Identify which cell holds the provided text, then report its (X, Y) central coordinate. 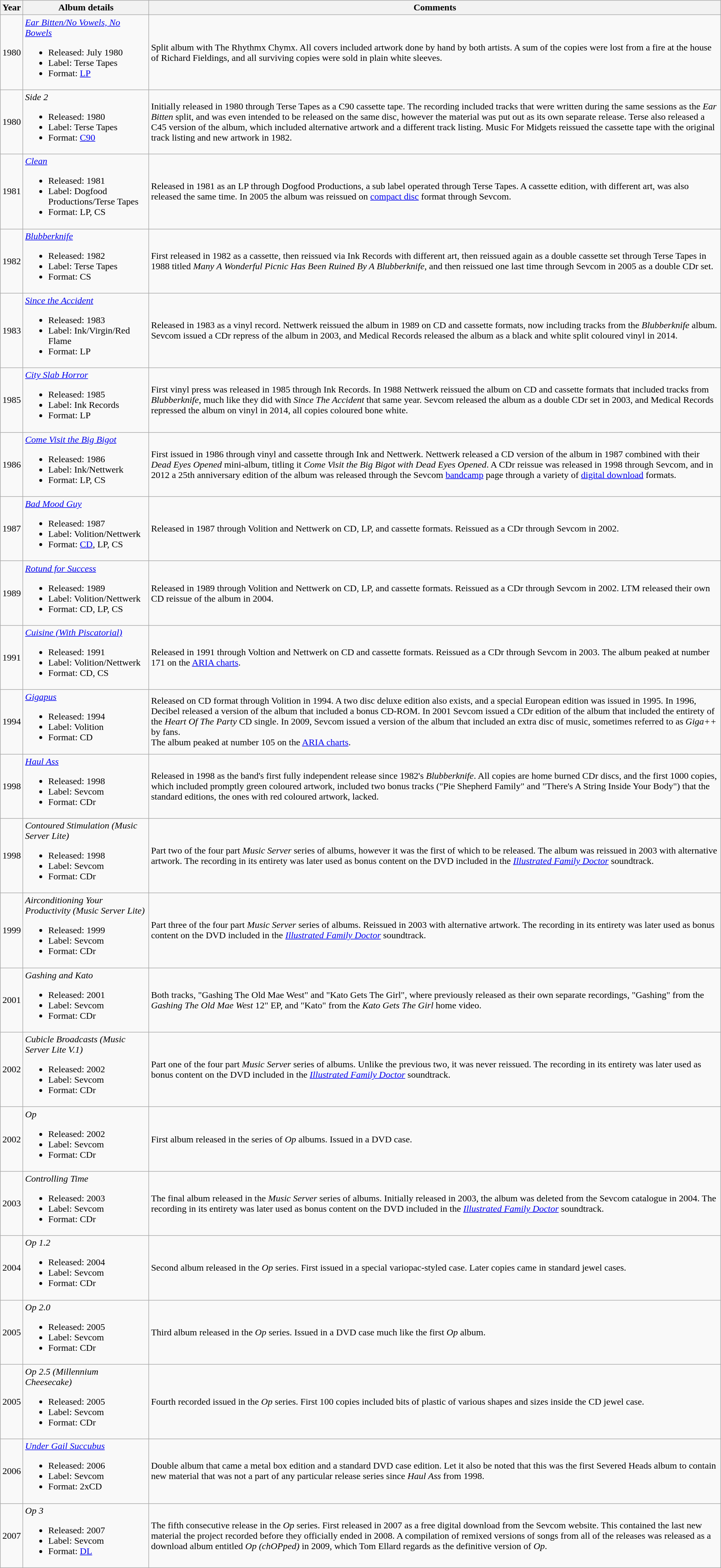
Come Visit the Big BigotReleased: 1986Label: Ink/NettwerkFormat: LP, CS (86, 465)
Haul AssReleased: 1998Label: SevcomFormat: CDr (86, 787)
1986 (12, 465)
2001 (12, 1000)
Gashing and KatoReleased: 2001Label: SevcomFormat: CDr (86, 1000)
2006 (12, 1471)
1991 (12, 657)
Second album released in the Op series. First issued in a special variopac-styled case. Later copies came in standard jewel cases. (435, 1268)
Contoured Stimulation (Music Server Lite)Released: 1998Label: SevcomFormat: CDr (86, 856)
Album details (86, 8)
Rotund for SuccessReleased: 1989Label: Volition/NettwerkFormat: CD, LP, CS (86, 593)
GigapusReleased: 1994Label: VolitionFormat: CD (86, 722)
2007 (12, 1535)
1987 (12, 528)
Comments (435, 8)
1985 (12, 400)
City Slab HorrorReleased: 1985Label: Ink RecordsFormat: LP (86, 400)
BlubberknifeReleased: 1982Label: Terse TapesFormat: CS (86, 261)
1981 (12, 191)
Bad Mood GuyReleased: 1987Label: Volition/NettwerkFormat: CD, LP, CS (86, 528)
Year (12, 8)
OpReleased: 2002Label: SevcomFormat: CDr (86, 1139)
Side 2Released: 1980Label: Terse TapesFormat: C90 (86, 122)
1982 (12, 261)
Ear Bitten/No Vowels, No BowelsReleased: July 1980Label: Terse TapesFormat: LP (86, 52)
Third album released in the Op series. Issued in a DVD case much like the first Op album. (435, 1332)
First album released in the series of Op albums. Issued in a DVD case. (435, 1139)
Under Gail SuccubusReleased: 2006Label: SevcomFormat: 2xCD (86, 1471)
Op 1.2Released: 2004Label: SevcomFormat: CDr (86, 1268)
1989 (12, 593)
Op 2.0Released: 2005Label: SevcomFormat: CDr (86, 1332)
1994 (12, 722)
2003 (12, 1203)
Controlling TimeReleased: 2003Label: SevcomFormat: CDr (86, 1203)
Op 2.5 (Millennium Cheesecake)Released: 2005Label: SevcomFormat: CDr (86, 1402)
Since the AccidentReleased: 1983Label: Ink/Virgin/Red FlameFormat: LP (86, 330)
Fourth recorded issued in the Op series. First 100 copies included bits of plastic of various shapes and sizes inside the CD jewel case. (435, 1402)
Airconditioning Your Productivity (Music Server Lite)Released: 1999Label: SevcomFormat: CDr (86, 931)
Cubicle Broadcasts (Music Server Lite V.1)Released: 2002Label: SevcomFormat: CDr (86, 1070)
1999 (12, 931)
1983 (12, 330)
CleanReleased: 1981Label: Dogfood Productions/Terse TapesFormat: LP, CS (86, 191)
Released in 1987 through Volition and Nettwerk on CD, LP, and cassette formats. Reissued as a CDr through Sevcom in 2002. (435, 528)
Op 3Released: 2007Label: SevcomFormat: DL (86, 1535)
2004 (12, 1268)
Cuisine (With Piscatorial)Released: 1991Label: Volition/NettwerkFormat: CD, CS (86, 657)
